Return [X, Y] of the center of cell containing provided text 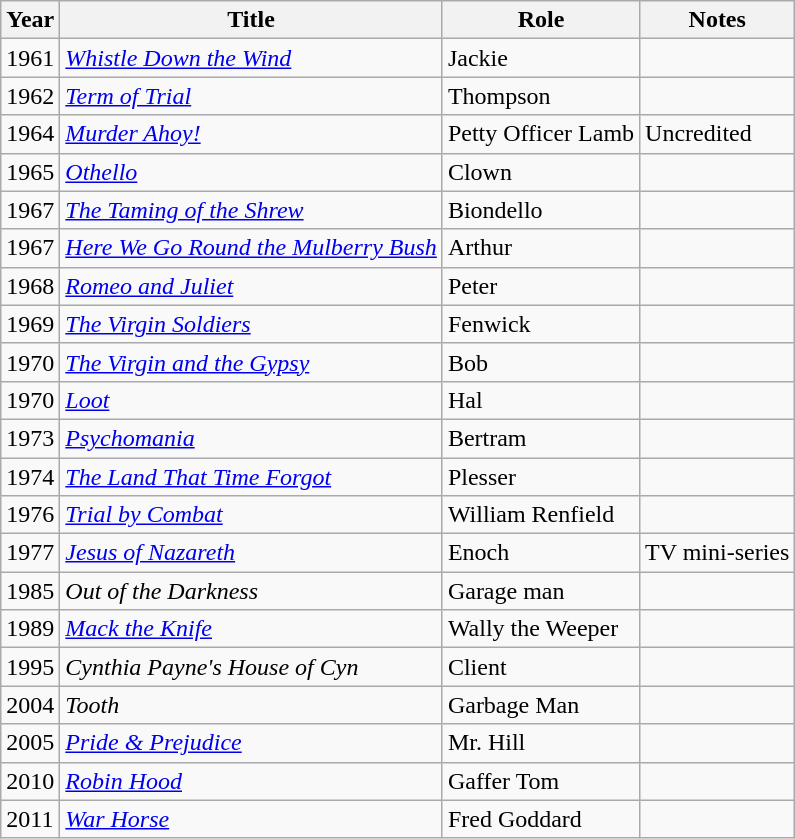
Hal [540, 400]
Bob [540, 362]
1995 [30, 667]
Othello [252, 172]
Peter [540, 286]
1969 [30, 324]
1961 [30, 58]
Notes [718, 20]
Garbage Man [540, 705]
Title [252, 20]
Robin Hood [252, 781]
1989 [30, 629]
Petty Officer Lamb [540, 134]
Clown [540, 172]
Garage man [540, 591]
Thompson [540, 96]
Term of Trial [252, 96]
Client [540, 667]
Loot [252, 400]
Year [30, 20]
Cynthia Payne's House of Cyn [252, 667]
Fred Goddard [540, 819]
1976 [30, 515]
1985 [30, 591]
Enoch [540, 553]
1977 [30, 553]
War Horse [252, 819]
The Virgin Soldiers [252, 324]
The Land That Time Forgot [252, 477]
Arthur [540, 248]
Jesus of Nazareth [252, 553]
Pride & Prejudice [252, 743]
1962 [30, 96]
Out of the Darkness [252, 591]
1965 [30, 172]
1974 [30, 477]
2011 [30, 819]
The Virgin and the Gypsy [252, 362]
Tooth [252, 705]
Uncredited [718, 134]
Plesser [540, 477]
1964 [30, 134]
The Taming of the Shrew [252, 210]
1973 [30, 438]
Wally the Weeper [540, 629]
Jackie [540, 58]
Psychomania [252, 438]
Gaffer Tom [540, 781]
Trial by Combat [252, 515]
Biondello [540, 210]
Romeo and Juliet [252, 286]
Role [540, 20]
Fenwick [540, 324]
2005 [30, 743]
Murder Ahoy! [252, 134]
Whistle Down the Wind [252, 58]
William Renfield [540, 515]
Mr. Hill [540, 743]
1968 [30, 286]
2010 [30, 781]
Mack the Knife [252, 629]
TV mini-series [718, 553]
Here We Go Round the Mulberry Bush [252, 248]
2004 [30, 705]
Bertram [540, 438]
